Return [x, y] of the center of cell containing provided text 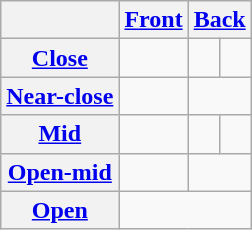
Near-close [60, 96]
Mid [60, 134]
Open [60, 210]
Close [60, 58]
Front [154, 20]
Back [220, 20]
Open-mid [60, 172]
